Search for the cell housing the specified text and yield its (X, Y) center coordinate. 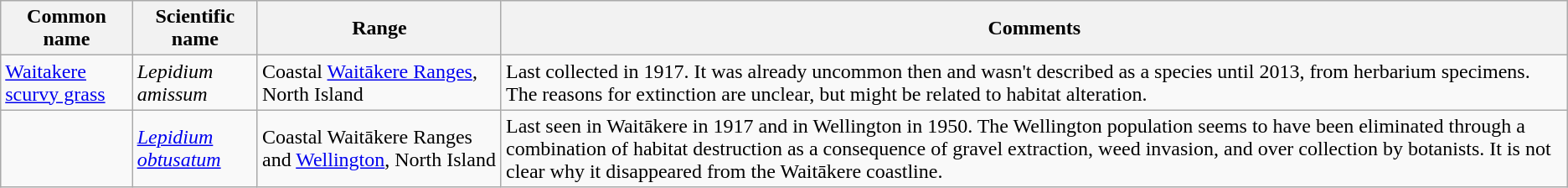
Range (379, 29)
Coastal Waitākere Ranges, North Island (379, 82)
Comments (1034, 29)
Scientific name (194, 29)
Lepidium obtusatum (194, 149)
Lepidium amissum (194, 82)
Coastal Waitākere Ranges and Wellington, North Island (379, 149)
Waitakere scurvy grass (67, 82)
Common name (67, 29)
